Identify which cell holds the provided text, then report its (X, Y) central coordinate. 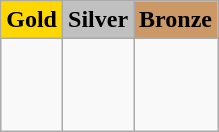
Gold (32, 20)
Bronze (176, 20)
Silver (98, 20)
